Return the [x, y] coordinate for the center point of the cell that contains the specified text.  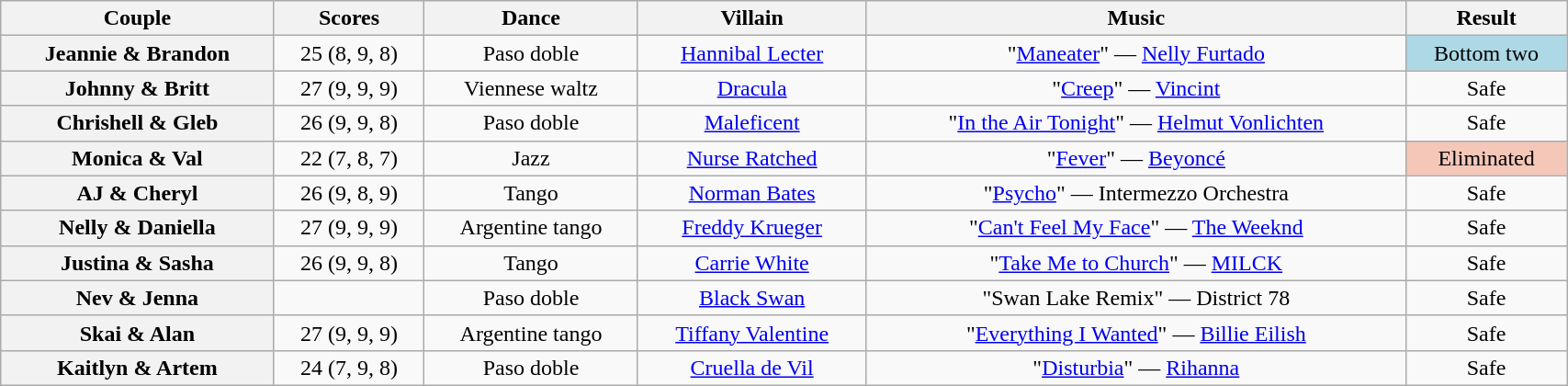
"Psycho" — Intermezzo Orchestra [1135, 193]
Eliminated [1486, 158]
Chrishell & Gleb [138, 123]
Jeannie & Brandon [138, 53]
"Swan Lake Remix" — District 78 [1135, 298]
Result [1486, 18]
Scores [349, 18]
Music [1135, 18]
"Disturbia" — Rihanna [1135, 368]
26 (9, 8, 9) [349, 193]
Kaitlyn & Artem [138, 368]
Dracula [751, 88]
"Fever" — Beyoncé [1135, 158]
Viennese waltz [531, 88]
Villain [751, 18]
"Everything I Wanted" — Billie Eilish [1135, 333]
Bottom two [1486, 53]
"Maneater" — Nelly Furtado [1135, 53]
25 (8, 9, 8) [349, 53]
Monica & Val [138, 158]
Johnny & Britt [138, 88]
Freddy Krueger [751, 228]
Black Swan [751, 298]
Nev & Jenna [138, 298]
Nurse Ratched [751, 158]
Dance [531, 18]
Tiffany Valentine [751, 333]
"Creep" — Vincint [1135, 88]
24 (7, 9, 8) [349, 368]
AJ & Cheryl [138, 193]
Hannibal Lecter [751, 53]
"Can't Feel My Face" — The Weeknd [1135, 228]
"Take Me to Church" — MILCK [1135, 263]
Skai & Alan [138, 333]
22 (7, 8, 7) [349, 158]
Jazz [531, 158]
Carrie White [751, 263]
Couple [138, 18]
Justina & Sasha [138, 263]
Nelly & Daniella [138, 228]
Norman Bates [751, 193]
"In the Air Tonight" — Helmut Vonlichten [1135, 123]
Maleficent [751, 123]
Cruella de Vil [751, 368]
